Determine the (X, Y) coordinate at the center of the cell enclosing the given text.  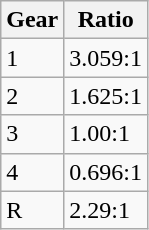
3.059:1 (106, 58)
1 (32, 58)
2 (32, 96)
Gear (32, 20)
Ratio (106, 20)
1.625:1 (106, 96)
1.00:1 (106, 134)
R (32, 210)
0.696:1 (106, 172)
4 (32, 172)
2.29:1 (106, 210)
3 (32, 134)
